Search for the cell housing the specified text and yield its [X, Y] center coordinate. 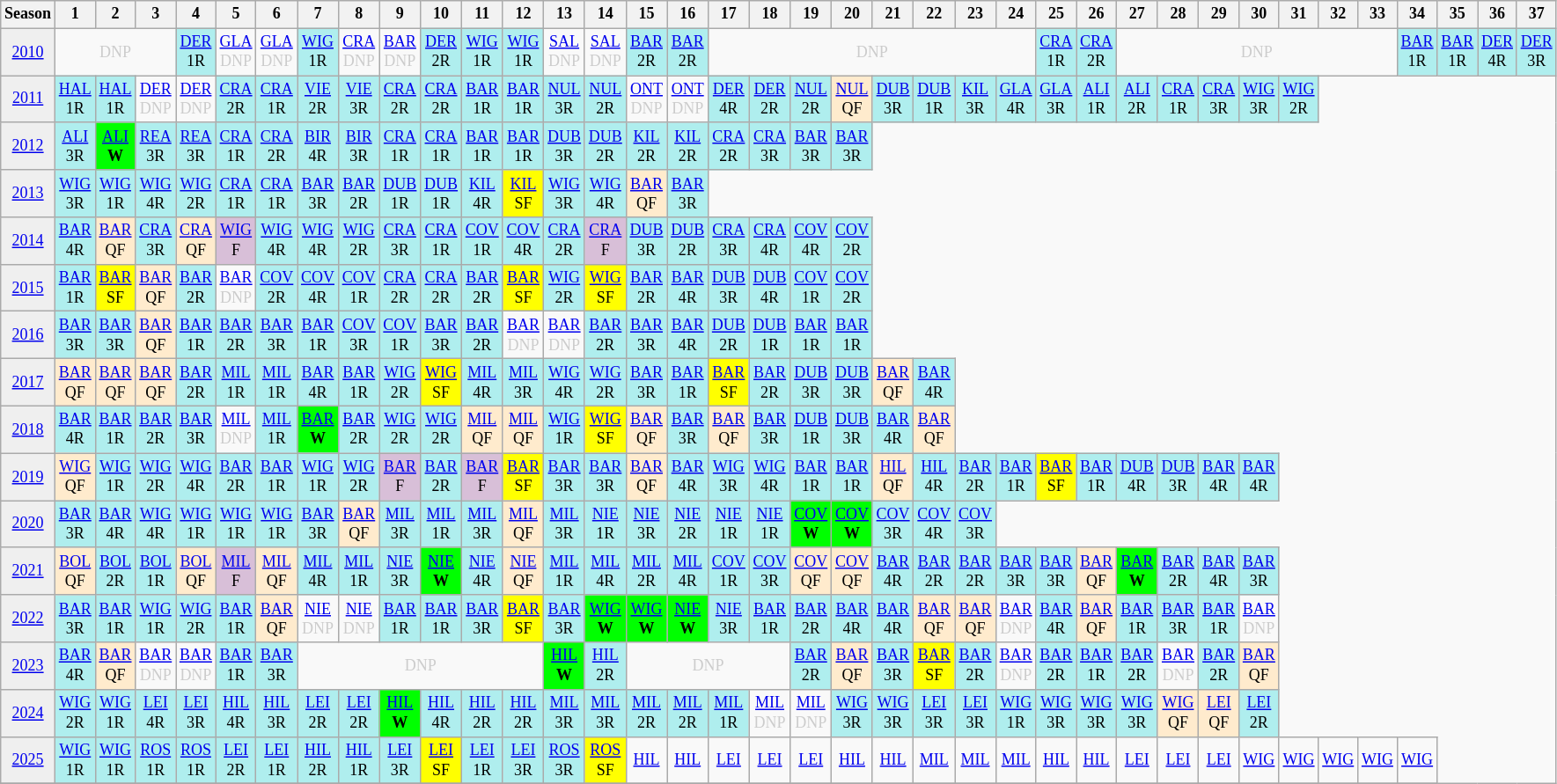
LEISF [442, 760]
35 [1458, 14]
18 [769, 14]
2013 [28, 194]
NIE4R [482, 571]
6 [276, 14]
MILF [236, 571]
LEI4R [156, 713]
BIR4R [319, 146]
2 [115, 14]
GLA3R [1056, 99]
DER3R [1537, 52]
25 [1056, 14]
CRA4R [769, 241]
19 [812, 14]
ROSSF [606, 760]
NIEQF [523, 571]
HIL3R [276, 713]
2010 [28, 52]
ROS3R [565, 760]
2025 [28, 760]
2024 [28, 713]
2011 [28, 99]
12 [523, 14]
VIE2R [319, 99]
14 [606, 14]
NULQF [852, 99]
36 [1498, 14]
CRAQF [196, 241]
22 [935, 14]
CRADNP [359, 52]
GLA4R [1016, 99]
21 [892, 14]
KIL4R [482, 194]
9 [400, 14]
NIE2R [688, 524]
2023 [28, 666]
BOL2R [115, 571]
2012 [28, 146]
KIL3R [975, 99]
24 [1016, 14]
27 [1137, 14]
2021 [28, 571]
LEIQF [1219, 713]
28 [1178, 14]
13 [565, 14]
23 [975, 14]
NUL3R [565, 99]
37 [1537, 14]
8 [359, 14]
3 [156, 14]
DER1R [196, 52]
16 [688, 14]
30 [1260, 14]
17 [729, 14]
VIE3R [359, 99]
2020 [28, 524]
KILSF [523, 194]
10 [442, 14]
11 [482, 14]
HIL1R [359, 760]
ALI2R [1137, 99]
ALI3R [75, 146]
2018 [28, 429]
34 [1417, 14]
ALI1R [1097, 99]
26 [1097, 14]
1 [75, 14]
Season [28, 14]
ALIW [115, 146]
15 [646, 14]
4 [196, 14]
7 [319, 14]
2022 [28, 619]
BIR3R [359, 146]
2016 [28, 335]
HILQF [892, 477]
BOL1R [156, 571]
31 [1299, 14]
29 [1219, 14]
32 [1338, 14]
2014 [28, 241]
5 [236, 14]
2015 [28, 288]
20 [852, 14]
2017 [28, 383]
2019 [28, 477]
WIGF [236, 241]
33 [1378, 14]
CRAF [606, 241]
